Pinpoint the cell where the given text exists, returning its [x, y] midpoint coordinate. 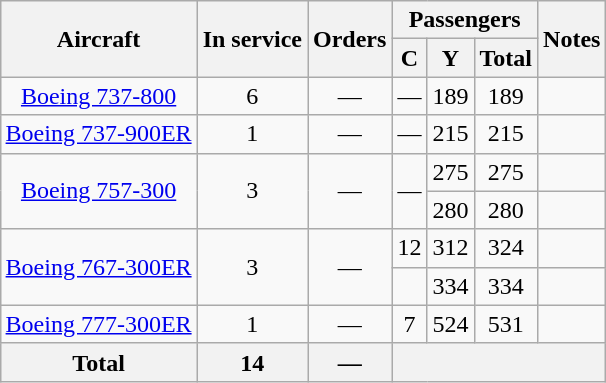
Aircraft [98, 39]
Y [450, 58]
Passengers [465, 20]
524 [450, 324]
324 [506, 248]
Boeing 737-900ER [98, 134]
531 [506, 324]
Boeing 777-300ER [98, 324]
Boeing 737-800 [98, 96]
Orders [350, 39]
Boeing 767-300ER [98, 267]
C [410, 58]
6 [252, 96]
Notes [572, 39]
312 [450, 248]
7 [410, 324]
14 [252, 362]
In service [252, 39]
12 [410, 248]
Boeing 757-300 [98, 191]
